Locate the cell with the specified text and output its (x, y) center coordinate. 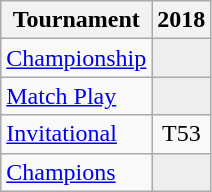
Match Play (76, 96)
Champions (76, 172)
Championship (76, 58)
Tournament (76, 20)
Invitational (76, 134)
T53 (182, 134)
2018 (182, 20)
